Find where the given text appears and provide that cell's center as [x, y] coordinate. 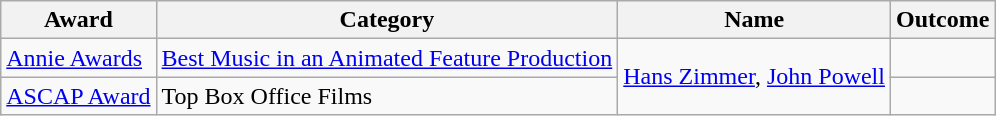
ASCAP Award [78, 96]
Outcome [942, 20]
Hans Zimmer, John Powell [754, 77]
Name [754, 20]
Annie Awards [78, 58]
Top Box Office Films [387, 96]
Category [387, 20]
Best Music in an Animated Feature Production [387, 58]
Award [78, 20]
